From the cell containing the given text, extract its center point as [x, y] coordinate. 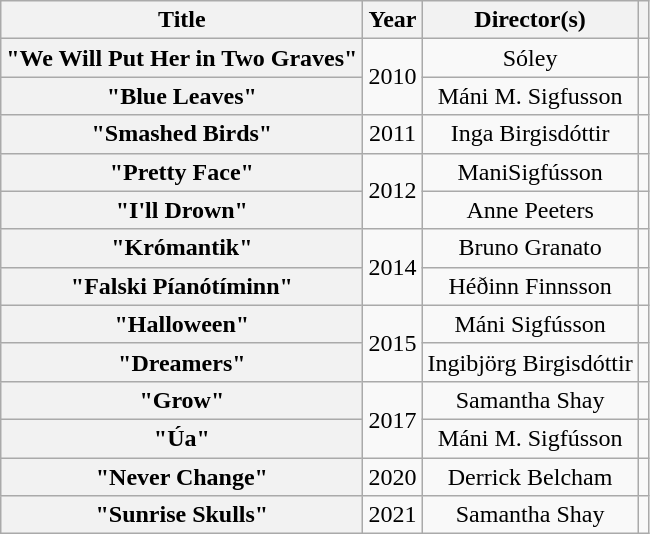
"Krómantik" [182, 248]
"Dreamers" [182, 362]
"Blue Leaves" [182, 96]
Year [392, 20]
Sóley [530, 58]
"Never Change" [182, 477]
2017 [392, 419]
Inga Birgisdóttir [530, 134]
Máni Sigfússon [530, 324]
"We Will Put Her in Two Graves" [182, 58]
"Sunrise Skulls" [182, 515]
2014 [392, 267]
"Halloween" [182, 324]
Derrick Belcham [530, 477]
Director(s) [530, 20]
Héðinn Finnsson [530, 286]
Title [182, 20]
2021 [392, 515]
2020 [392, 477]
2015 [392, 343]
2011 [392, 134]
Máni M. Sigfusson [530, 96]
"I'll Drown" [182, 210]
Anne Peeters [530, 210]
ManiSigfússon [530, 172]
Ingibjörg Birgisdóttir [530, 362]
"Smashed Birds" [182, 134]
"Úa" [182, 438]
"Grow" [182, 400]
"Pretty Face" [182, 172]
"Falski Píanótíminn" [182, 286]
Bruno Granato [530, 248]
Máni M. Sigfússon [530, 438]
2012 [392, 191]
2010 [392, 77]
